Pinpoint the cell where the given text exists, returning its [X, Y] midpoint coordinate. 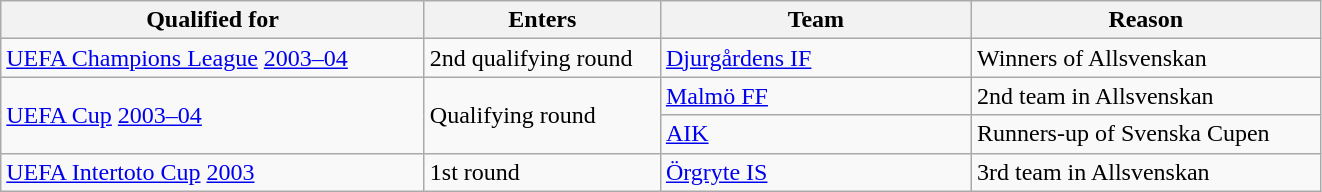
Reason [1146, 20]
Malmö FF [816, 96]
2nd qualifying round [542, 58]
UEFA Intertoto Cup 2003 [213, 172]
UEFA Cup 2003–04 [213, 115]
Runners-up of Svenska Cupen [1146, 134]
Winners of Allsvenskan [1146, 58]
AIK [816, 134]
2nd team in Allsvenskan [1146, 96]
Djurgårdens IF [816, 58]
Enters [542, 20]
Örgryte IS [816, 172]
Qualified for [213, 20]
Team [816, 20]
1st round [542, 172]
Qualifying round [542, 115]
3rd team in Allsvenskan [1146, 172]
UEFA Champions League 2003–04 [213, 58]
